Determine the (x, y) coordinate at the center of the cell enclosing the given text.  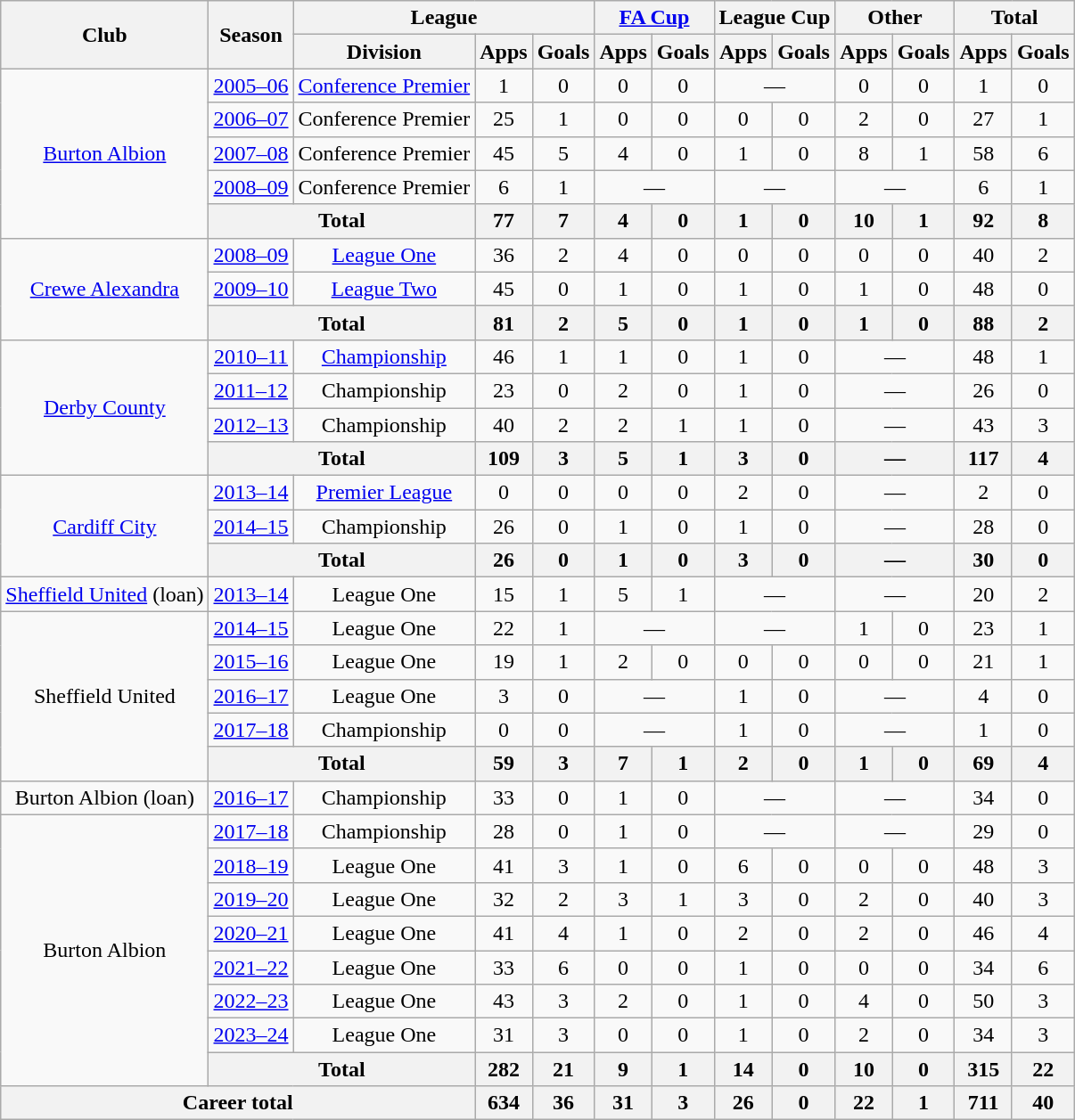
2020–21 (251, 933)
282 (504, 1069)
711 (983, 1103)
2019–20 (251, 899)
59 (504, 764)
Sheffield United (105, 696)
2005–06 (251, 86)
77 (504, 221)
9 (623, 1069)
20 (983, 594)
30 (983, 560)
2012–13 (251, 425)
2009–10 (251, 289)
19 (504, 662)
Premier League (384, 493)
109 (504, 459)
634 (504, 1103)
2010–11 (251, 356)
15 (504, 594)
88 (983, 323)
2018–19 (251, 865)
League Two (384, 289)
29 (983, 831)
Sheffield United (loan) (105, 594)
Crewe Alexandra (105, 289)
FA Cup (654, 18)
50 (983, 1001)
League (444, 18)
Division (384, 52)
25 (504, 119)
14 (743, 1069)
2015–16 (251, 662)
Cardiff City (105, 527)
2006–07 (251, 119)
2022–23 (251, 1001)
Derby County (105, 407)
Burton Albion (loan) (105, 797)
2007–08 (251, 153)
58 (983, 153)
27 (983, 119)
2021–22 (251, 967)
81 (504, 323)
69 (983, 764)
Club (105, 35)
Other (895, 18)
2023–24 (251, 1035)
Season (251, 35)
2011–12 (251, 390)
315 (983, 1069)
92 (983, 221)
Career total (238, 1103)
32 (504, 899)
117 (983, 459)
League Cup (775, 18)
